Extract the [x, y] coordinate from the center of the cell holding the provided text.  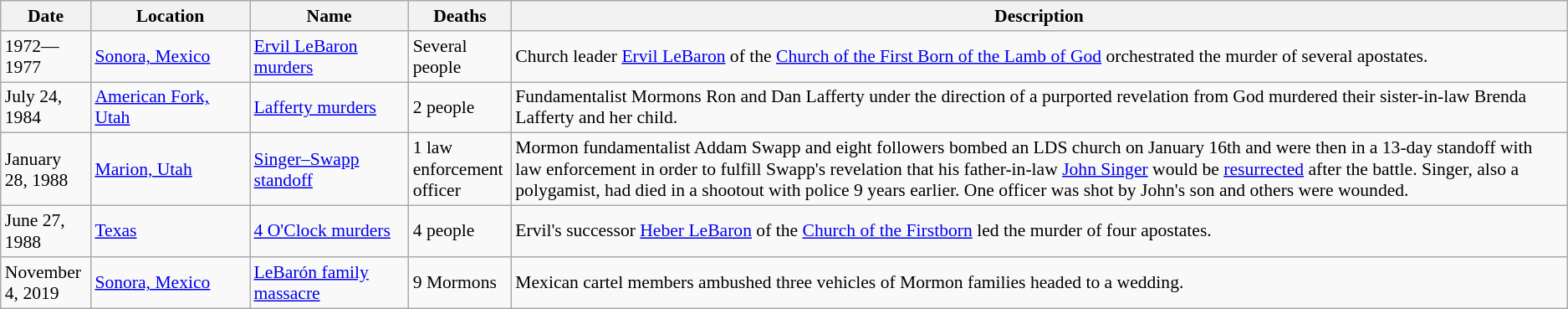
Mexican cartel members ambushed three vehicles of Mormon families headed to a wedding. [1039, 283]
Date [46, 16]
Singer–Swapp standoff [329, 169]
1972—1977 [46, 57]
4 O'Clock murders [329, 231]
November 4, 2019 [46, 283]
Church leader Ervil LeBaron of the Church of the First Born of the Lamb of God orchestrated the murder of several apostates. [1039, 57]
Ervil LeBaron murders [329, 57]
LeBarón family massacre [329, 283]
Name [329, 16]
2 people [460, 107]
1 law enforcement officer [460, 169]
Texas [170, 231]
9 Mormons [460, 283]
Several people [460, 57]
Description [1039, 16]
Ervil's successor Heber LeBaron of the Church of the Firstborn led the murder of four apostates. [1039, 231]
July 24, 1984 [46, 107]
Lafferty murders [329, 107]
January 28, 1988 [46, 169]
Marion, Utah [170, 169]
Deaths [460, 16]
June 27, 1988 [46, 231]
Location [170, 16]
4 people [460, 231]
American Fork, Utah [170, 107]
